Find where the given text appears and provide that cell's center as (X, Y) coordinate. 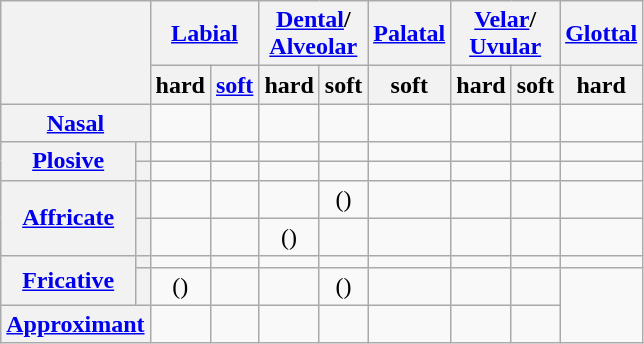
Dental/Alveolar (314, 34)
Approximant (76, 324)
Labial (204, 34)
Fricative (68, 280)
Glottal (602, 34)
Plosive (68, 161)
Affricate (68, 218)
Nasal (76, 123)
Palatal (410, 34)
Velar/Uvular (506, 34)
